Provide the [x, y] coordinate of the cell's center where the given text is located.  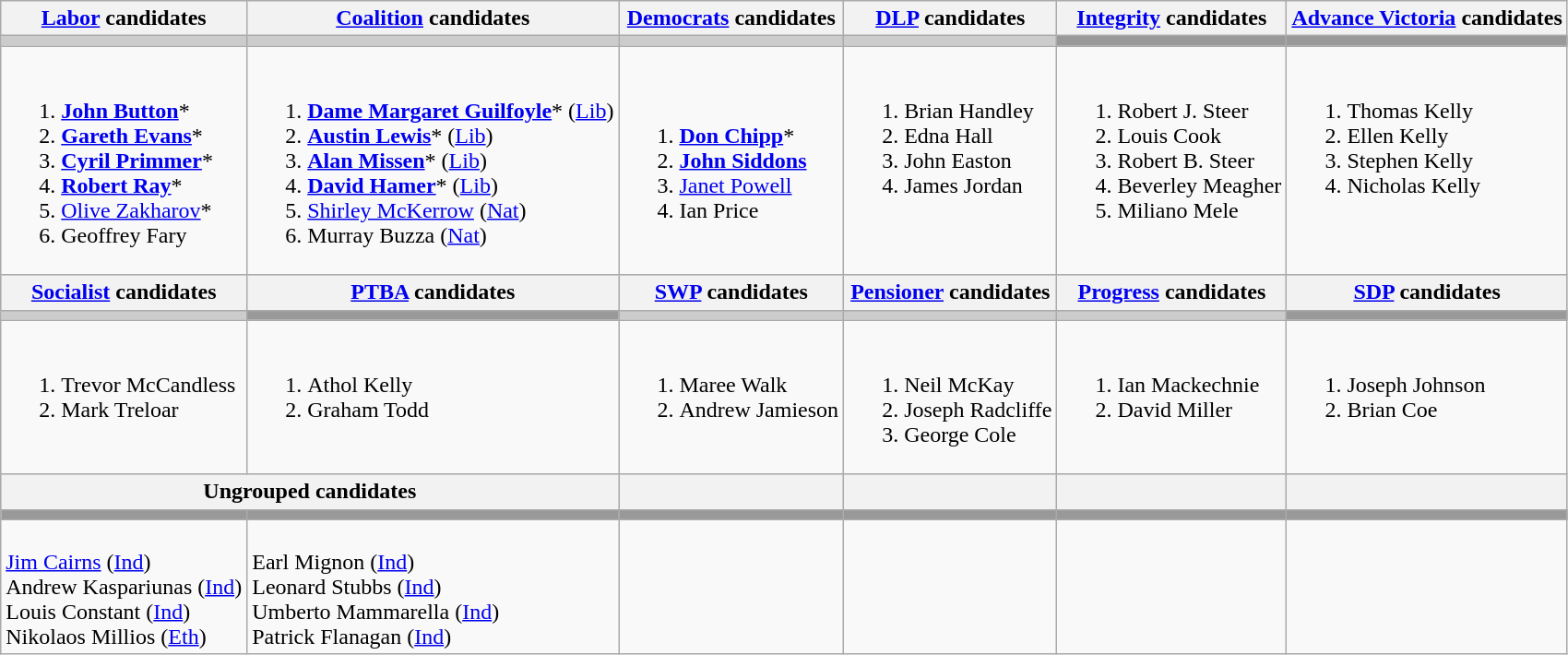
Labor candidates [124, 18]
Coalition candidates [434, 18]
Trevor McCandlessMark Treloar [124, 397]
Thomas KellyEllen KellyStephen KellyNicholas Kelly [1427, 161]
SWP candidates [731, 292]
Robert J. SteerLouis CookRobert B. SteerBeverley MeagherMiliano Mele [1171, 161]
Pensioner candidates [950, 292]
Joseph JohnsonBrian Coe [1427, 397]
Earl Mignon (Ind) Leonard Stubbs (Ind) Umberto Mammarella (Ind) Patrick Flanagan (Ind) [434, 587]
John Button*Gareth Evans*Cyril Primmer*Robert Ray*Olive Zakharov*Geoffrey Fary [124, 161]
Socialist candidates [124, 292]
SDP candidates [1427, 292]
Don Chipp*John SiddonsJanet PowellIan Price [731, 161]
Brian HandleyEdna HallJohn EastonJames Jordan [950, 161]
DLP candidates [950, 18]
Advance Victoria candidates [1427, 18]
Ungrouped candidates [310, 492]
Maree WalkAndrew Jamieson [731, 397]
Democrats candidates [731, 18]
Athol KellyGraham Todd [434, 397]
Neil McKayJoseph RadcliffeGeorge Cole [950, 397]
Jim Cairns (Ind) Andrew Kaspariunas (Ind) Louis Constant (Ind) Nikolaos Millios (Eth) [124, 587]
Progress candidates [1171, 292]
PTBA candidates [434, 292]
Integrity candidates [1171, 18]
Ian MackechnieDavid Miller [1171, 397]
Dame Margaret Guilfoyle* (Lib)Austin Lewis* (Lib)Alan Missen* (Lib)David Hamer* (Lib)Shirley McKerrow (Nat)Murray Buzza (Nat) [434, 161]
